Detect which cell encompasses the target text, then output its (X, Y) center coordinate. 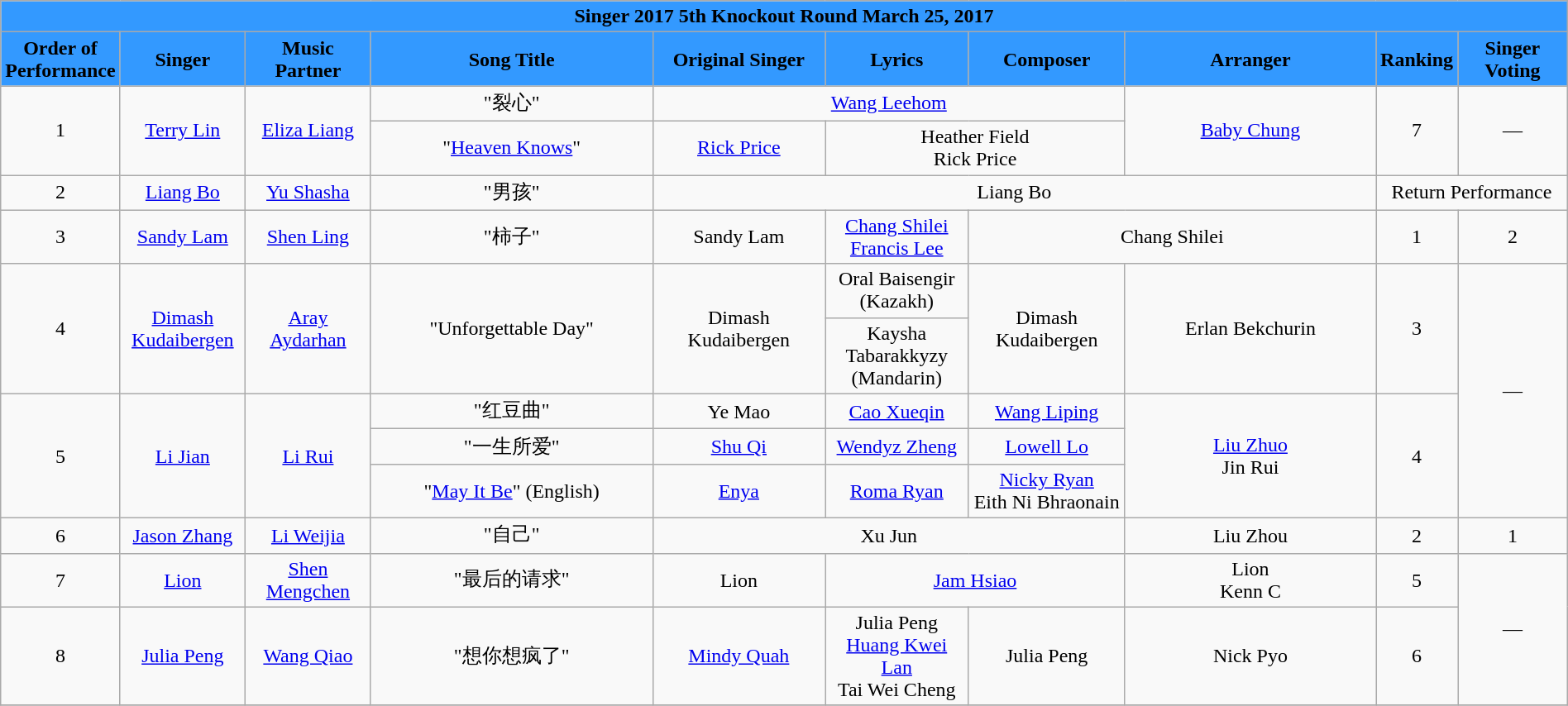
Shu Qi (739, 446)
Wang Qiao (308, 656)
"最后的请求" (511, 580)
Chang Shilei Francis Lee (896, 236)
Original Singer (739, 60)
Li Jian (183, 456)
Song Title (511, 60)
Jam Hsiao (976, 580)
"Unforgettable Day" (511, 329)
Singer Voting (1513, 60)
Mindy Quah (739, 656)
Music Partner (308, 60)
Wendyz Zheng (896, 446)
Eliza Liang (308, 131)
Liu Zhuo Jin Rui (1250, 456)
Ranking (1417, 60)
Roma Ryan (896, 491)
Yu Shasha (308, 193)
"男孩" (511, 193)
Cao Xueqin (896, 412)
Wang Leehom (888, 104)
Oral Baisengir (Kazakh) (896, 291)
Li Weijia (308, 536)
Kaysha Tabarakkyzy (Mandarin) (896, 355)
Arranger (1250, 60)
"May It Be" (English) (511, 491)
Rick Price (739, 147)
Lowell Lo (1047, 446)
Li Rui (308, 456)
Erlan Bekchurin (1250, 329)
Jason Zhang (183, 536)
Lyrics (896, 60)
"裂心" (511, 104)
Chang Shilei (1173, 236)
"柿子" (511, 236)
Shen Ling (308, 236)
"想你想疯了" (511, 656)
Singer 2017 5th Knockout Round March 25, 2017 (784, 17)
"一生所爱" (511, 446)
"自己" (511, 536)
Baby Chung (1250, 131)
Shen Mengchen (308, 580)
Liu Zhou (1250, 536)
Terry Lin (183, 131)
Nick Pyo (1250, 656)
Nicky Ryan Eith Ni Bhraonain (1047, 491)
Xu Jun (888, 536)
Aray Aydarhan (308, 329)
Composer (1047, 60)
Wang Liping (1047, 412)
"Heaven Knows" (511, 147)
Julia PengHuang Kwei LanTai Wei Cheng (896, 656)
"红豆曲" (511, 412)
Order of Performance (60, 60)
Lion Kenn C (1250, 580)
Return Performance (1472, 193)
Enya (739, 491)
Singer (183, 60)
8 (60, 656)
Heather Field Rick Price (976, 147)
Ye Mao (739, 412)
